Provide the [X, Y] coordinate of the cell's center where the given text is located.  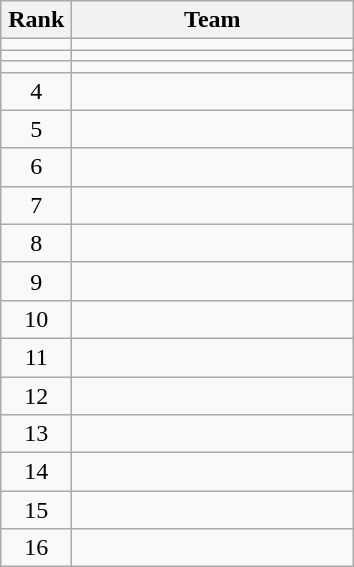
9 [36, 281]
15 [36, 510]
14 [36, 472]
16 [36, 548]
12 [36, 395]
8 [36, 243]
7 [36, 205]
10 [36, 319]
Team [212, 20]
5 [36, 129]
4 [36, 91]
13 [36, 434]
6 [36, 167]
11 [36, 357]
Rank [36, 20]
